Output the [X, Y] coordinate of the center of the cell containing the given text.  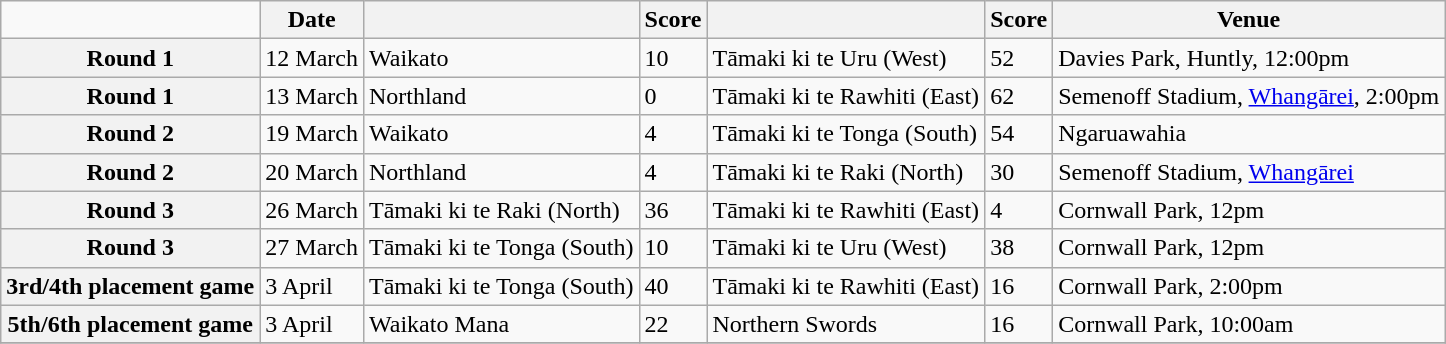
Waikato Mana [501, 324]
Date [312, 20]
Davies Park, Huntly, 12:00pm [1249, 58]
Semenoff Stadium, Whangārei [1249, 172]
Ngaruawahia [1249, 134]
Northern Swords [846, 324]
0 [673, 96]
40 [673, 286]
13 March [312, 96]
52 [1019, 58]
22 [673, 324]
Venue [1249, 20]
Semenoff Stadium, Whangārei, 2:00pm [1249, 96]
20 March [312, 172]
36 [673, 210]
5th/6th placement game [130, 324]
27 March [312, 248]
38 [1019, 248]
Cornwall Park, 10:00am [1249, 324]
54 [1019, 134]
Cornwall Park, 2:00pm [1249, 286]
62 [1019, 96]
3rd/4th placement game [130, 286]
12 March [312, 58]
26 March [312, 210]
19 March [312, 134]
30 [1019, 172]
